Extract the [X, Y] coordinate from the center of the cell holding the provided text.  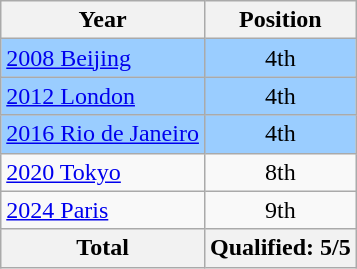
8th [280, 172]
9th [280, 210]
2008 Beijing [103, 58]
2020 Tokyo [103, 172]
Qualified: 5/5 [280, 248]
Total [103, 248]
2024 Paris [103, 210]
2016 Rio de Janeiro [103, 134]
Position [280, 20]
Year [103, 20]
2012 London [103, 96]
